Identify which cell holds the provided text, then report its (x, y) central coordinate. 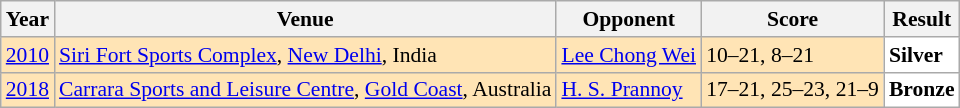
Bronze (922, 90)
Year (28, 19)
10–21, 8–21 (792, 55)
Siri Fort Sports Complex, New Delhi, India (305, 55)
Carrara Sports and Leisure Centre, Gold Coast, Australia (305, 90)
Silver (922, 55)
Result (922, 19)
H. S. Prannoy (628, 90)
17–21, 25–23, 21–9 (792, 90)
2018 (28, 90)
Opponent (628, 19)
Score (792, 19)
Lee Chong Wei (628, 55)
Venue (305, 19)
2010 (28, 55)
